Extract the (x, y) coordinate from the center of the cell holding the provided text.  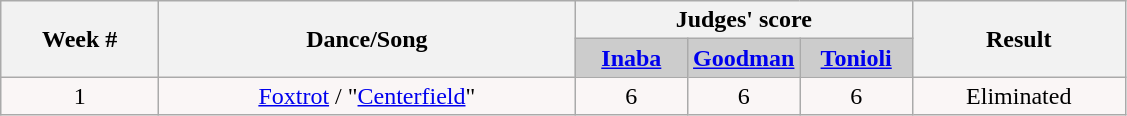
Result (1018, 39)
Dance/Song (368, 39)
1 (80, 96)
Foxtrot / "Centerfield" (368, 96)
Judges' score (744, 20)
Eliminated (1018, 96)
Tonioli (856, 58)
Inaba (631, 58)
Goodman (744, 58)
Week # (80, 39)
